Return the [X, Y] coordinate for the center point of the cell that contains the specified text.  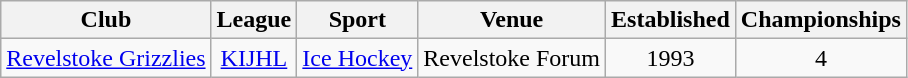
Club [106, 20]
1993 [671, 58]
Ice Hockey [358, 58]
Revelstoke Forum [512, 58]
Revelstoke Grizzlies [106, 58]
Sport [358, 20]
KIJHL [254, 58]
Venue [512, 20]
Championships [820, 20]
4 [820, 58]
Established [671, 20]
League [254, 20]
